Pinpoint the cell where the given text exists, returning its (x, y) midpoint coordinate. 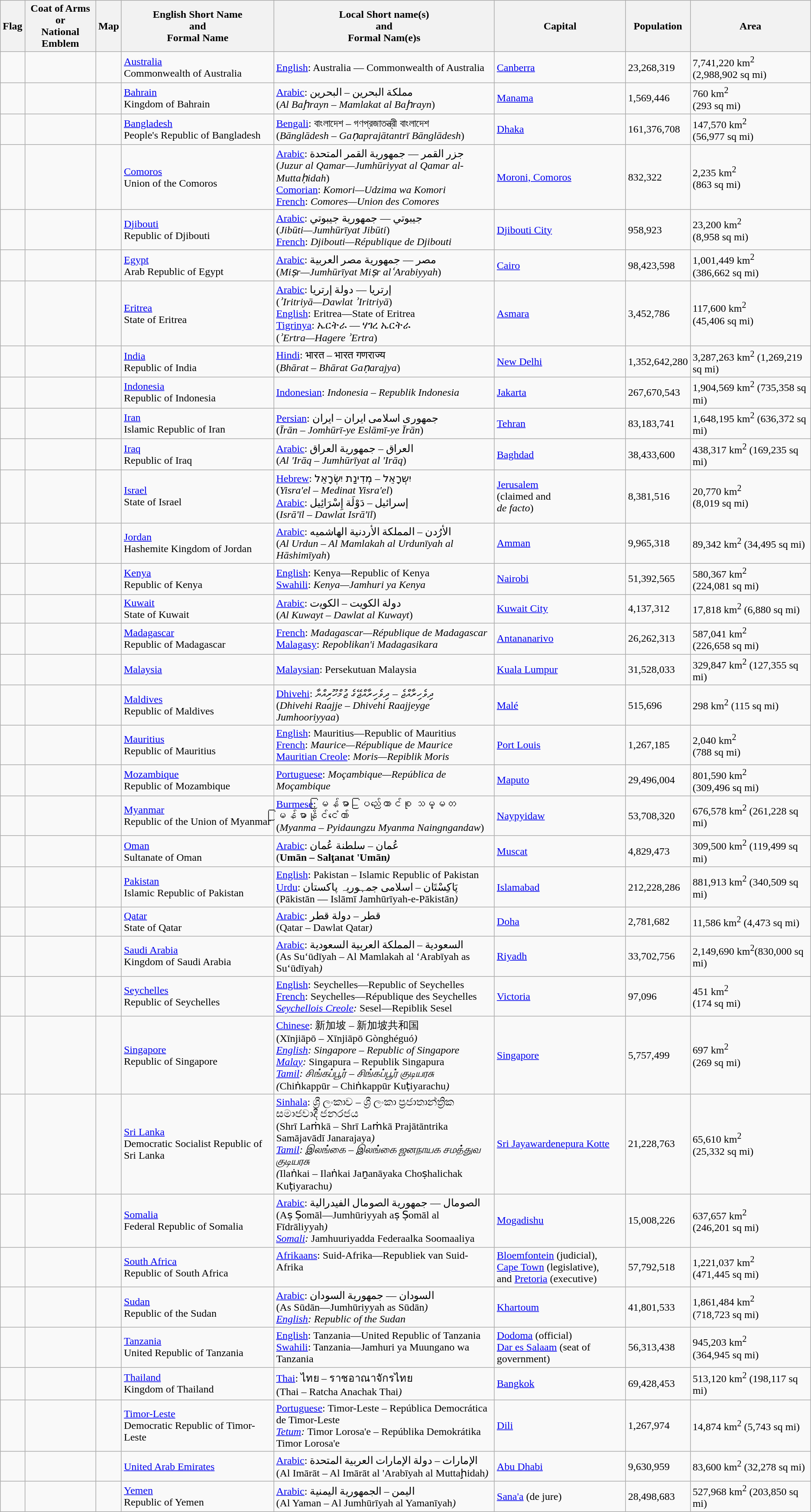
Arabic: اﻹﻣﺎرات – دولة الإمارات العربية المتحدة(Al Imārāt – Al Imārāt al 'Arabīyah al Muttaḩidah) (384, 1466)
English: Australia — Commonwealth of Australia (384, 68)
KuwaitState of Kuwait (198, 609)
267,670,543 (658, 393)
Arabic: قطر – دولة قطر(Qatar – Dawlat Qatar) (384, 921)
English: Kenya—Republic of KenyaSwahili: Kenya—Jamhuri ya Kenya (384, 579)
4,137,312 (658, 609)
Area (750, 26)
Antananarivo (560, 639)
33,702,756 (658, 956)
MozambiqueRepublic of Mozambique (198, 780)
2,040 km2(788 sq mi) (750, 745)
1,648,195 km2 (636,372 sq mi) (750, 423)
83,600 km2 (32,278 sq mi) (750, 1466)
Arabic: جيبوتي — جمهورية جيبوتي(Jibūti—Jumhūrīyat Jibūti)French: Djibouti—République de Djibouti (384, 230)
Manama (560, 98)
29,496,004 (658, 780)
881,913 km2 (340,509 sq mi) (750, 887)
Local Short name(s)andFormal Nam(e)s (384, 26)
Arabic: الصومال — جمهورية الصومال الفيدرالية(Aṣ Ṣomāl—Jumhūriyyah aṣ Ṣomāl al Fīdrāliyyah)Somali: Jamhuuriyadda Federaalka Soomaaliya (384, 1221)
31,528,033 (658, 670)
41,801,533 (658, 1307)
Naypyidaw (560, 816)
53,708,320 (658, 816)
9,965,318 (658, 543)
Moroni, Comoros (560, 177)
147,570 km2(56,977 sq mi) (750, 129)
1,267,974 (658, 1425)
Jakarta (560, 393)
Capital (560, 26)
Bloemfontein (judicial),Cape Town (legislative),and Pretoria (executive) (560, 1267)
Portuguese: Timor-Leste – República Democrática de Timor-LesteTetum: Timor Lorosa'e – Repúblika Demokrátika Timor Lorosa'e (384, 1425)
Canberra (560, 68)
3,287,263 km2 (1,269,219 sq mi) (750, 362)
English: Mauritius—Republic of MauritiusFrench: Maurice—République de MauriceMauritian Creole: Moris—Repiblik Moris (384, 745)
83,183,741 (658, 423)
9,630,959 (658, 1466)
SudanRepublic of the Sudan (198, 1307)
7,741,220 km2(2,988,902 sq mi) (750, 68)
1,001,449 km2(386,662 sq mi) (750, 265)
329,847 km2 (127,355 sq mi) (750, 670)
Cairo (560, 265)
8,381,516 (658, 496)
JordanHashemite Kingdom of Jordan (198, 543)
Thai: ไทย – ราชอาณาจักรไทย(Thai – Ratcha Anachak Thai) (384, 1384)
527,968 km2 (203,850 sq mi) (750, 1496)
Arabic: دولة الكويت – اﻟﻜﻮﻳت(Al Kuwayt – Dawlat al Kuwayt) (384, 609)
OmanSultanate of Oman (198, 851)
Malaysia (198, 670)
438,317 km2 (169,235 sq mi) (750, 455)
Port Louis (560, 745)
65,610 km2(25,332 sq mi) (750, 1144)
Persian: جمهوری اسلامی ایران – ایران(Īrān – Jomhūrī-ye Eslāmī-ye Īrān) (384, 423)
760 km2(293 sq mi) (750, 98)
958,923 (658, 230)
Riyadh (560, 956)
Mogadishu (560, 1221)
587,041 km2(226,658 sq mi) (750, 639)
IranIslamic Republic of Iran (198, 423)
1,221,037 km2(471,445 sq mi) (750, 1267)
57,792,518 (658, 1267)
2,149,690 km2(830,000 sq mi) (750, 956)
Abu Dhabi (560, 1466)
Sana'a (de jure) (560, 1496)
Khartoum (560, 1307)
69,428,453 (658, 1384)
English Short Nameand Formal Name (198, 26)
IndonesiaRepublic of Indonesia (198, 393)
Dili (560, 1425)
French: Madagascar—République de MadagascarMalagasy: Repoblikan'i Madagasikara (384, 639)
56,313,438 (658, 1347)
Saudi ArabiaKingdom of Saudi Arabia (198, 956)
117,600 km2(45,406 sq mi) (750, 313)
Sri LankaDemocratic Socialist Republic of Sri Lanka (198, 1144)
Kuala Lumpur (560, 670)
98,423,598 (658, 265)
28,498,683 (658, 1496)
Victoria (560, 996)
2,781,682 (658, 921)
United Arab Emirates (198, 1466)
ComorosUnion of the Comoros (198, 177)
Coat of Armsor National Emblem (60, 26)
Nairobi (560, 579)
Flag (13, 26)
1,861,484 km2(718,723 sq mi) (750, 1307)
Malé (560, 705)
DjiboutiRepublic of Djibouti (198, 230)
Hebrew: יִשְרָאֵל – מְדִינַת יִשְׂרָאֵל(Yisra'el – Medinat Yisra'el)Arabic: إسرائيل – دَوْلَة إِسْرَائِيل(Isrā'īl – Dawlat Isrā'īl) (384, 496)
PakistanIslamic Republic of Pakistan (198, 887)
IraqRepublic of Iraq (198, 455)
English: Pakistan – Islamic Republic of PakistanUrdu: پَاکِسْتَان – اسلامی جمہوریہ پاکستان(Pākistān — Islāmī Jamhūrīyah-e-Pākistān) (384, 887)
89,342 km2 (34,495 sq mi) (750, 543)
298 km2 (115 sq mi) (750, 705)
MaldivesRepublic of Maldives (198, 705)
YemenRepublic of Yemen (198, 1496)
MyanmarRepublic of the Union of Myanmar (198, 816)
5,757,499 (658, 1055)
Asmara (560, 313)
ThailandKingdom of Thailand (198, 1384)
14,874 km2 (5,743 sq mi) (750, 1425)
945,203 km2(364,945 sq mi) (750, 1347)
Amman (560, 543)
QatarState of Qatar (198, 921)
EgyptArab Republic of Egypt (198, 265)
1,904,569 km2 (735,358 sq mi) (750, 393)
Singapore (560, 1055)
EritreaState of Eritrea (198, 313)
TanzaniaUnited Republic of Tanzania (198, 1347)
Bengali: বাংলাদেশ – গণপ্রজাতন্ত্রী বাংলাদেশ(Bānglādesh – Gaṇaprajātantrī Bānglādesh) (384, 129)
Jerusalem(claimed andde facto) (560, 496)
AustraliaCommonwealth of Australia (198, 68)
IndiaRepublic of India (198, 362)
832,322 (658, 177)
Arabic: السودان — جمهورية السودان(As Sūdān—Jumhūriyyah as Sūdān)English: Republic of the Sudan (384, 1307)
Population (658, 26)
Indonesian: Indonesia – Republik Indonesia (384, 393)
Arabic: مصر — جمهورية مصر العربية(Miṣr—Jumhūrīyat Miṣr alʿArabiyyah) (384, 265)
20,770 km2(8,019 sq mi) (750, 496)
1,569,446 (658, 98)
23,200 km2(8,958 sq mi) (750, 230)
212,228,286 (658, 887)
Maputo (560, 780)
SeychellesRepublic of Seychelles (198, 996)
BahrainKingdom of Bahrain (198, 98)
MadagascarRepublic of Madagascar (198, 639)
580,367 km2(224,081 sq mi) (750, 579)
801,590 km2(309,496 sq mi) (750, 780)
Timor-LesteDemocratic Republic of Timor-Leste (198, 1425)
Arabic: عُمان – سلطنة عُمان(Umān – Salţanat 'Umān) (384, 851)
451 km2(174 sq mi) (750, 996)
309,500 km2 (119,499 sq mi) (750, 851)
515,696 (658, 705)
23,268,319 (658, 68)
SingaporeRepublic of Singapore (198, 1055)
BangladeshPeople's Republic of Bangladesh (198, 129)
513,120 km2 (198,117 sq mi) (750, 1384)
Djibouti City (560, 230)
Doha (560, 921)
Kuwait City (560, 609)
15,008,226 (658, 1221)
Dhaka (560, 129)
4,829,473 (658, 851)
697 km2(269 sq mi) (750, 1055)
11,586 km2 (4,473 sq mi) (750, 921)
21,228,763 (658, 1144)
Arabic: إرتريا — دولة إرتريا(ʾIritriyā—Dawlat ʾIritriyā)English: Eritrea—State of EritreaTigrinya: ኤርትራ — ሃገረ ኤርትራ(ʾErtra—Hagere ʾErtra) (384, 313)
SomaliaFederal Republic of Somalia (198, 1221)
Portuguese: Moçambique—República de Moçambique (384, 780)
IsraelState of Israel (198, 496)
Arabic: السعودية – المملكة العربية السعودية(As Su‘ūdīyah – Al Mamlakah al ‘Arabīyah as Su‘ūdīyah) (384, 956)
51,392,565 (658, 579)
English: Tanzania—United Republic of TanzaniaSwahili: Tanzania—Jamhuri ya Muungano wa Tanzania (384, 1347)
Bangkok (560, 1384)
English: Seychelles—Republic of SeychellesFrench: Seychelles—République des SeychellesSeychellois Creole: Sesel—Repiblik Sesel (384, 996)
1,267,185 (658, 745)
Dhivehi: ދިވެހިރާއްޖެ – ދިވެހިރާއްޖޭގެ ޖުމްހޫރިއްޔާ(Dhivehi Raajje – Dhivehi Raajjeyge Jumhooriyyaa) (384, 705)
2,235 km2(863 sq mi) (750, 177)
Afrikaans: Suid-Afrika—Republiek van Suid-Afrika (384, 1267)
Islamabad (560, 887)
MauritiusRepublic of Mauritius (198, 745)
Hindi: भारत – भारत गणराज्य(Bhārat – Bhārat Gaṇarajya) (384, 362)
17,818 km2 (6,880 sq mi) (750, 609)
Malaysian: Persekutuan Malaysia (384, 670)
New Delhi (560, 362)
26,262,313 (658, 639)
3,452,786 (658, 313)
1,352,642,280 (658, 362)
Tehran (560, 423)
South AfricaRepublic of South Africa (198, 1267)
Muscat (560, 851)
Dodoma (official)Dar es Salaam (seat of government) (560, 1347)
Baghdad (560, 455)
676,578 km2 (261,228 sq mi) (750, 816)
161,376,708 (658, 129)
Sri Jayawardenepura Kotte (560, 1144)
Burmese: မြန်မာ – ပြည်ထောင်စု သမ္မတ မြန်မာနိုင်ငံတော်(Myanma – Pyidaungzu Myanma Naingngandaw) (384, 816)
Arabic: اﻷرُدن – المملكة الأردنية الهاشميه(Al Urdun – Al Mamlakah al Urdunīyah al Hāshimīyah) (384, 543)
Map (108, 26)
637,657 km2(246,201 sq mi) (750, 1221)
38,433,600 (658, 455)
Arabic: العراق – جمهورية العراق(Al 'Irāq – Jumhūrīyat al 'Irāq) (384, 455)
Arabic: مملكة البحرين – البحرين(Al Baḩrayn – Mamlakat al Baḩrayn) (384, 98)
KenyaRepublic of Kenya (198, 579)
97,096 (658, 996)
Arabic: اليمن – الجمهورية اليمنية(Al Yaman – Al Jumhūrīyah al Yamanīyah) (384, 1496)
